For the text-containing cell, return its midpoint in [x, y] coordinate format. 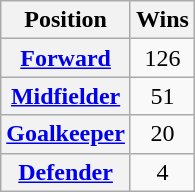
Goalkeeper [66, 134]
126 [162, 58]
51 [162, 96]
Defender [66, 172]
4 [162, 172]
Position [66, 20]
Midfielder [66, 96]
20 [162, 134]
Forward [66, 58]
Wins [162, 20]
